Identify which cell holds the provided text, then report its [x, y] central coordinate. 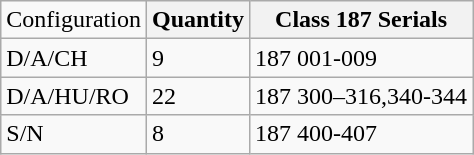
Configuration [74, 20]
187 400-407 [362, 134]
Class 187 Serials [362, 20]
187 300–316,340-344 [362, 96]
8 [198, 134]
9 [198, 58]
187 001-009 [362, 58]
D/A/CH [74, 58]
Quantity [198, 20]
S/N [74, 134]
D/A/HU/RO [74, 96]
22 [198, 96]
